Identify which cell holds the provided text, then report its [X, Y] central coordinate. 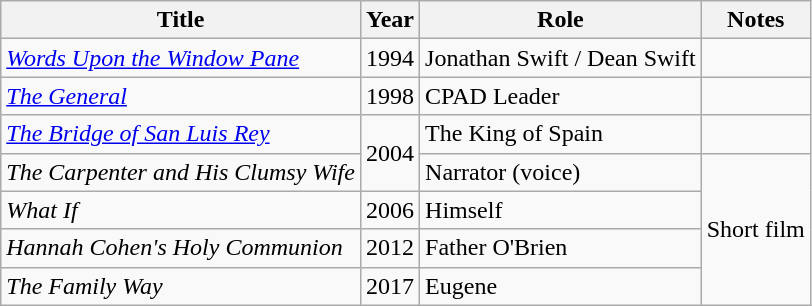
CPAD Leader [561, 96]
Jonathan Swift / Dean Swift [561, 58]
Short film [756, 229]
Title [181, 20]
2012 [390, 248]
1994 [390, 58]
The Family Way [181, 286]
Narrator (voice) [561, 172]
1998 [390, 96]
The Bridge of San Luis Rey [181, 134]
Eugene [561, 286]
The General [181, 96]
Role [561, 20]
2004 [390, 153]
Himself [561, 210]
The Carpenter and His Clumsy Wife [181, 172]
Words Upon the Window Pane [181, 58]
What If [181, 210]
Father O'Brien [561, 248]
The King of Spain [561, 134]
Year [390, 20]
2017 [390, 286]
Hannah Cohen's Holy Communion [181, 248]
2006 [390, 210]
Notes [756, 20]
